From the cell containing the given text, extract its center point as [x, y] coordinate. 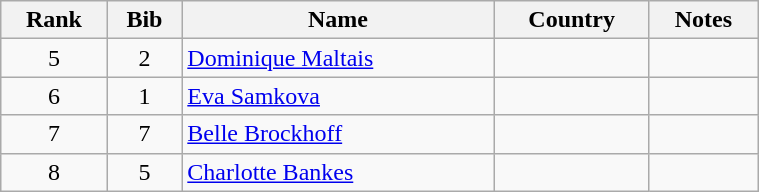
Name [338, 20]
Dominique Maltais [338, 58]
Rank [54, 20]
6 [54, 96]
2 [144, 58]
Country [572, 20]
Belle Brockhoff [338, 134]
Notes [703, 20]
8 [54, 172]
Bib [144, 20]
Eva Samkova [338, 96]
Charlotte Bankes [338, 172]
1 [144, 96]
